For the text-containing cell, return its midpoint in (x, y) coordinate format. 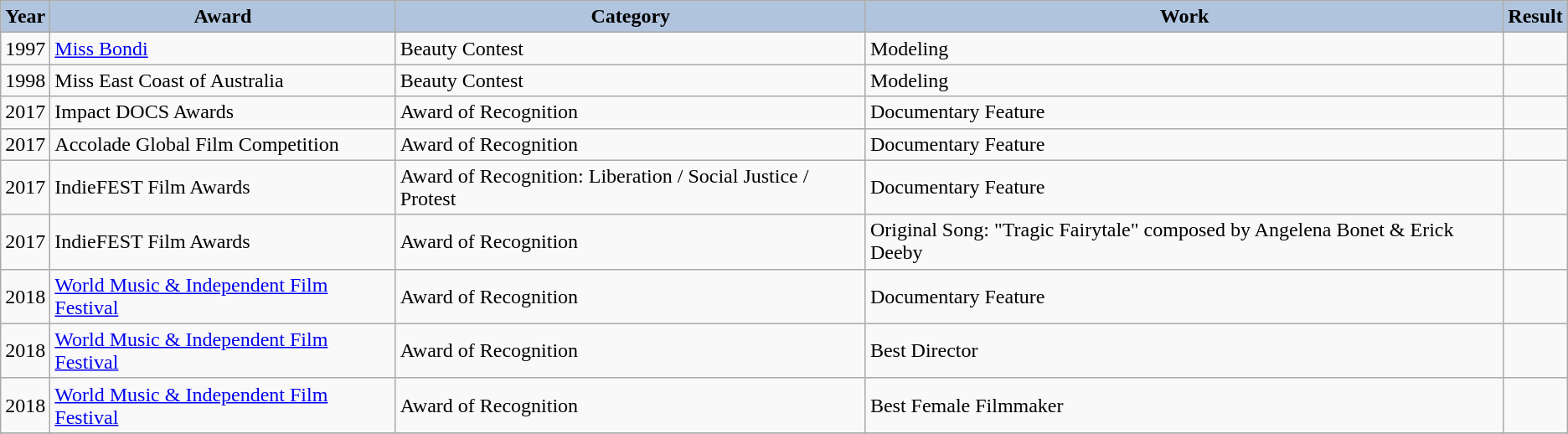
Miss Bondi (223, 49)
Original Song: "Tragic Fairytale" composed by Angelena Bonet & Erick Deeby (1184, 241)
1998 (25, 80)
Miss East Coast of Australia (223, 80)
Impact DOCS Awards (223, 112)
Category (630, 17)
Work (1184, 17)
Award (223, 17)
Best Director (1184, 350)
1997 (25, 49)
Award of Recognition: Liberation / Social Justice / Protest (630, 188)
Year (25, 17)
Accolade Global Film Competition (223, 144)
Result (1535, 17)
Best Female Filmmaker (1184, 406)
